Capture the cell that displays the provided text and extract its [x, y] central coordinate. 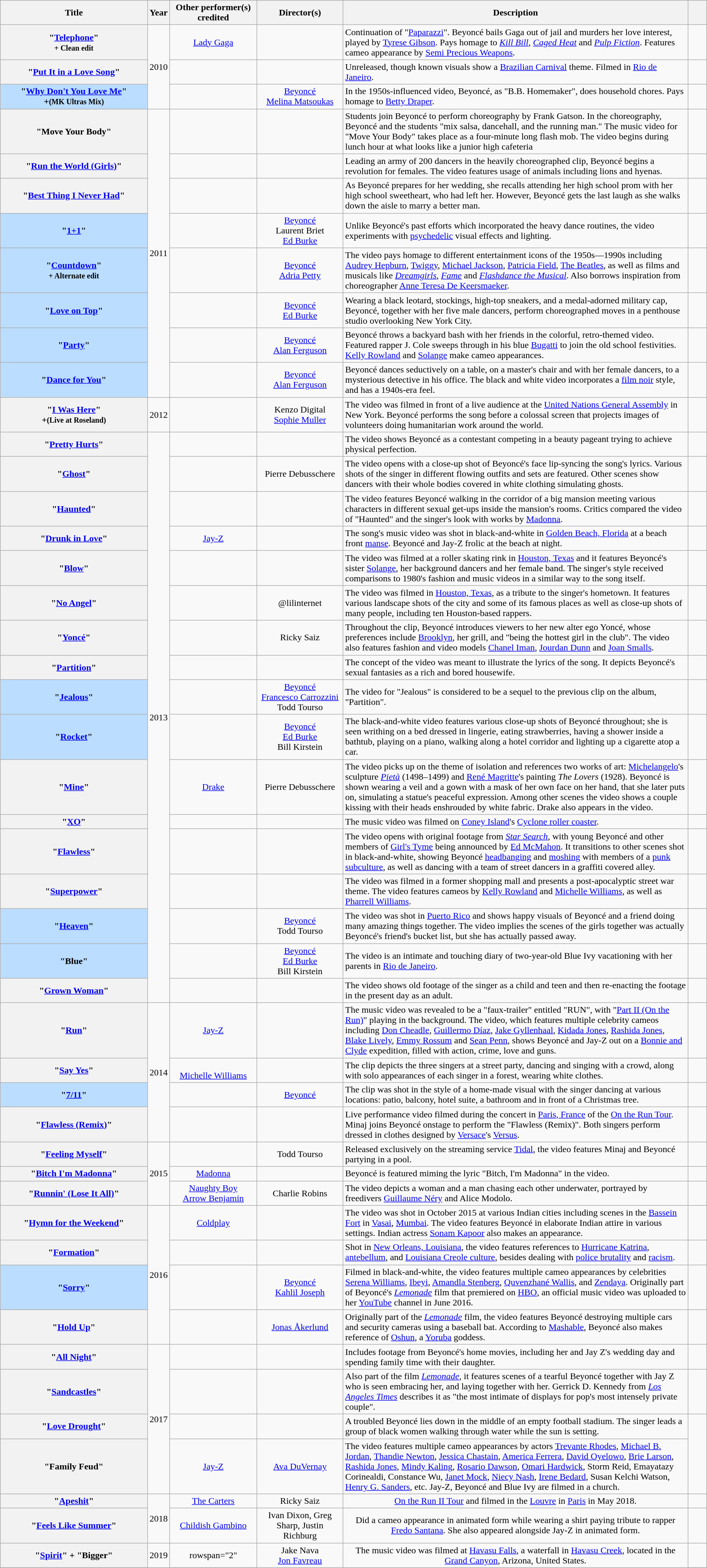
"Mine" [74, 787]
"Flawless (Remix)" [74, 1125]
"Why Don't You Love Me"+(MK Ultras Mix) [74, 97]
Jonas Åkerlund [300, 1327]
"Flawless" [74, 851]
2012 [159, 415]
"XO" [74, 822]
In the 1950s-influenced video, Beyoncé, as "B.B. Homemaker", does household chores. Pays homage to Betty Draper. [516, 97]
"Bitch I'm Madonna" [74, 1174]
"Run" [74, 1030]
The music video was filmed at Havasu Falls, a waterfall in Havasu Creek, located in the Grand Canyon, Arizona, United States. [516, 1556]
Drake [213, 787]
The video shows Beyoncé as a contestant competing in a beauty pageant trying to achieve physical perfection. [516, 444]
"Formation" [74, 1253]
"Ghost" [74, 474]
2014 [159, 1072]
BeyoncéFrancesco CarrozziniTodd Tourso [300, 697]
"Best Thing I Never Had" [74, 196]
"Dance for You" [74, 380]
Madonna [213, 1174]
"All Night" [74, 1357]
"Run the World (Girls)" [74, 166]
Beyoncé [300, 1095]
Charlie Robins [300, 1193]
BeyoncéLaurent BrietEd Burke [300, 230]
The video for "Jealous" is considered to be a sequel to the previous clip on the album, "Partition". [516, 697]
Title [74, 13]
"Superpower" [74, 891]
Childish Gambino [213, 1526]
The song's music video was shot in black-and-white in Golden Beach, Florida at a beach front manse. Beyoncé and Jay-Z frolic at the beach at night. [516, 539]
"Countdown"+ Alternate edit [74, 270]
Ava DuVernay [300, 1466]
Michelle Williams [213, 1071]
@lilinternet [300, 603]
"Haunted" [74, 509]
"Drunk in Love" [74, 539]
Coldplay [213, 1223]
Unlike Beyoncé's past efforts which incorporated the heavy dance routines, the video experiments with psychedelic visual effects and lighting. [516, 230]
Released exclusively on the streaming service Tidal, the video features Minaj and Beyoncé partying in a pool. [516, 1154]
BeyoncéEd Burke [300, 310]
2016 [159, 1275]
"Put It in a Love Song" [74, 72]
Year [159, 13]
"Blue" [74, 961]
"Yoncé" [74, 638]
"Feeling Myself" [74, 1154]
BeyoncéKahlil Joseph [300, 1287]
"Feels Like Summer" [74, 1526]
2015 [159, 1174]
"Heaven" [74, 926]
"Sandcastles" [74, 1392]
"Rocket" [74, 737]
"Party" [74, 345]
BeyoncéAdria Petty [300, 270]
BeyoncéTodd Tourso [300, 926]
"Blow" [74, 568]
Lady Gaga [213, 42]
"Spirit" + "Bigger" [74, 1556]
"I Was Here"+(Live at Roseland) [74, 415]
The video depicts a woman and a man chasing each other underwater, portrayed by freedivers Guillaume Néry and Alice Modolo. [516, 1193]
Beyoncé is featured miming the lyric "Bitch, I'm Madonna" in the video. [516, 1174]
Includes footage from Beyoncé's home movies, including her and Jay Z's wedding day and spending family time with their daughter. [516, 1357]
The video is an intimate and touching diary of two-year-old Blue Ivy vacationing with her parents in Rio de Janeiro. [516, 961]
2019 [159, 1556]
"Family Feud" [74, 1466]
The concept of the video was meant to illustrate the lyrics of the song. It depicts Beyoncé's sexual fantasies as a rich and bored housewife. [516, 667]
2017 [159, 1419]
On the Run II Tour and filmed in the Louvre in Paris in May 2018. [516, 1501]
"Jealous" [74, 697]
"Partition" [74, 667]
"7/11" [74, 1095]
2013 [159, 718]
Ivan Dixon, Greg Sharp, Justin Richburg [300, 1526]
Other performer(s) credited [213, 13]
"Sorry" [74, 1287]
The music video was filmed on Coney Island's Cyclone roller coaster. [516, 822]
rowspan="2" [213, 1556]
2018 [159, 1519]
"Move Your Body" [74, 131]
2010 [159, 67]
"Runnin' (Lose It All)" [74, 1193]
"Love Drought" [74, 1426]
BeyoncéMelina Matsoukas [300, 97]
2011 [159, 253]
Unreleased, though known visuals show a Brazilian Carnival theme. Filmed in Rio de Janeiro. [516, 72]
"1+1" [74, 230]
"Love on Top" [74, 310]
"Say Yes" [74, 1071]
Jake NavaJon Favreau [300, 1556]
Todd Tourso [300, 1154]
Description [516, 13]
Naughty BoyArrow Benjamin [213, 1193]
The Carters [213, 1501]
"Hymn for the Weekend" [74, 1223]
"No Angel" [74, 603]
"Telephone"+ Clean edit [74, 42]
"Hold Up" [74, 1327]
Kenzo DigitalSophie Muller [300, 415]
"Pretty Hurts" [74, 444]
"Apeshit" [74, 1501]
"Grown Woman" [74, 990]
The video shows old footage of the singer as a child and teen and then re-enacting the footage in the present day as an adult. [516, 990]
Director(s) [300, 13]
